Identify which cell holds the provided text, then report its [x, y] central coordinate. 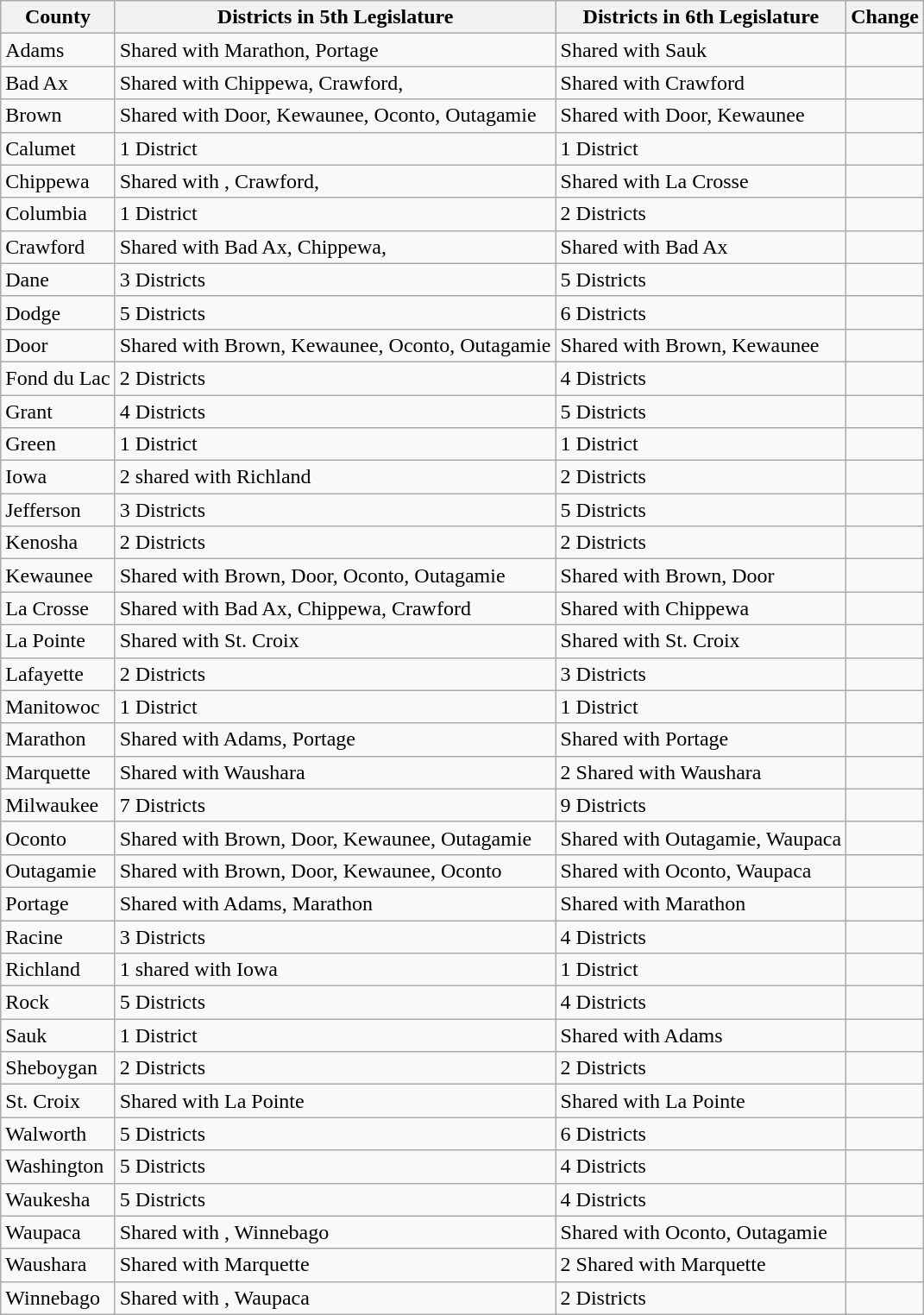
Milwaukee [58, 805]
La Pointe [58, 641]
Dodge [58, 312]
Shared with Door, Kewaunee, Oconto, Outagamie [335, 116]
Sheboygan [58, 1068]
2 shared with Richland [335, 477]
Shared with Bad Ax [701, 247]
Shared with Crawford [701, 83]
1 shared with Iowa [335, 970]
Chippewa [58, 181]
Washington [58, 1167]
Walworth [58, 1134]
Shared with Brown, Door [701, 576]
Shared with Adams, Marathon [335, 903]
9 Districts [701, 805]
Shared with Marathon [701, 903]
Shared with , Crawford, [335, 181]
Shared with Outagamie, Waupaca [701, 838]
2 Shared with Waushara [701, 772]
Shared with Bad Ax, Chippewa, [335, 247]
St. Croix [58, 1101]
Richland [58, 970]
Racine [58, 936]
Jefferson [58, 510]
Shared with Brown, Kewaunee, Oconto, Outagamie [335, 345]
Shared with Waushara [335, 772]
2 Shared with Marquette [701, 1265]
Districts in 5th Legislature [335, 17]
Dane [58, 280]
Shared with Brown, Door, Oconto, Outagamie [335, 576]
Kenosha [58, 543]
Marquette [58, 772]
Manitowoc [58, 707]
Lafayette [58, 674]
Winnebago [58, 1298]
Waushara [58, 1265]
Bad Ax [58, 83]
Shared with Portage [701, 739]
Brown [58, 116]
Rock [58, 1003]
Grant [58, 412]
Shared with Sauk [701, 50]
Portage [58, 903]
County [58, 17]
Shared with Chippewa [701, 608]
Outagamie [58, 871]
Shared with Oconto, Waupaca [701, 871]
Waukesha [58, 1199]
Shared with , Winnebago [335, 1232]
Shared with La Crosse [701, 181]
Adams [58, 50]
Shared with Adams [701, 1035]
Districts in 6th Legislature [701, 17]
Shared with Marathon, Portage [335, 50]
Columbia [58, 214]
Shared with Oconto, Outagamie [701, 1232]
Calumet [58, 148]
Kewaunee [58, 576]
Iowa [58, 477]
Green [58, 444]
Shared with Chippewa, Crawford, [335, 83]
Shared with Bad Ax, Chippewa, Crawford [335, 608]
Fond du Lac [58, 378]
Crawford [58, 247]
Shared with Brown, Door, Kewaunee, Oconto [335, 871]
Change [885, 17]
Waupaca [58, 1232]
Shared with Door, Kewaunee [701, 116]
Oconto [58, 838]
La Crosse [58, 608]
7 Districts [335, 805]
Shared with , Waupaca [335, 1298]
Shared with Adams, Portage [335, 739]
Shared with Brown, Kewaunee [701, 345]
Shared with Brown, Door, Kewaunee, Outagamie [335, 838]
Shared with Marquette [335, 1265]
Marathon [58, 739]
Sauk [58, 1035]
Door [58, 345]
